Search for the cell housing the specified text and yield its [x, y] center coordinate. 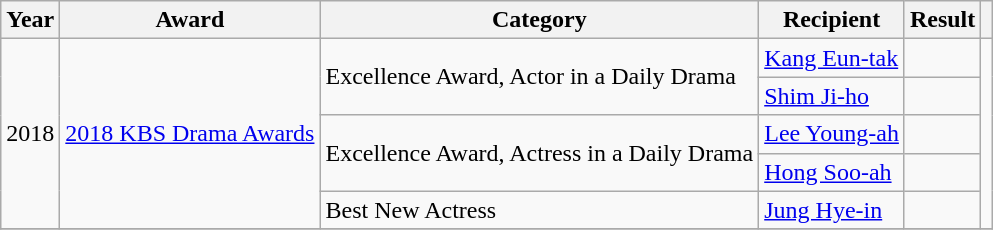
Recipient [832, 20]
Best New Actress [540, 210]
2018 KBS Drama Awards [190, 134]
Kang Eun-tak [832, 58]
Result [942, 20]
Shim Ji-ho [832, 96]
Award [190, 20]
Excellence Award, Actress in a Daily Drama [540, 153]
Category [540, 20]
Jung Hye-in [832, 210]
Lee Young-ah [832, 134]
Excellence Award, Actor in a Daily Drama [540, 77]
2018 [30, 134]
Year [30, 20]
Hong Soo-ah [832, 172]
